Return (X, Y) of the center of cell containing provided text 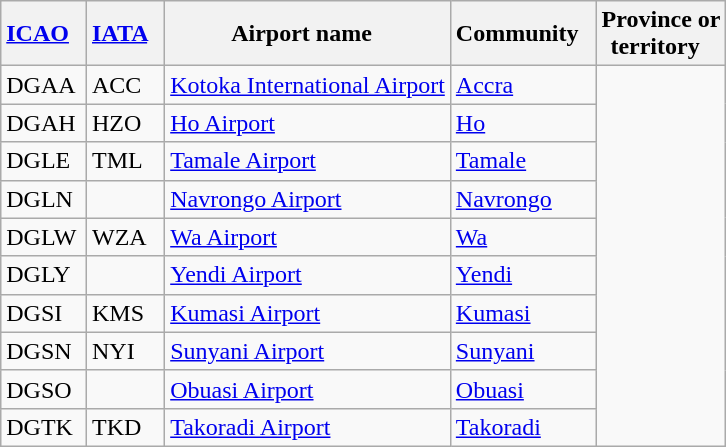
DGSI (44, 313)
Takoradi (523, 427)
Ho (523, 123)
Tamale Airport (308, 161)
DGAA (44, 85)
Navrongo Airport (308, 199)
Navrongo (523, 199)
DGLY (44, 275)
Province orterritory (661, 34)
Community (523, 34)
Kotoka International Airport (308, 85)
Ho Airport (308, 123)
Takoradi Airport (308, 427)
TKD (125, 427)
TML (125, 161)
NYI (125, 351)
Sunyani Airport (308, 351)
Yendi Airport (308, 275)
DGSN (44, 351)
DGLN (44, 199)
ACC (125, 85)
ICAO (44, 34)
DGTK (44, 427)
KMS (125, 313)
HZO (125, 123)
Obuasi Airport (308, 389)
Wa Airport (308, 237)
WZA (125, 237)
DGLW (44, 237)
Kumasi (523, 313)
Tamale (523, 161)
Kumasi Airport (308, 313)
IATA (125, 34)
DGAH (44, 123)
Yendi (523, 275)
Airport name (308, 34)
DGSO (44, 389)
DGLE (44, 161)
Obuasi (523, 389)
Wa (523, 237)
Accra (523, 85)
Sunyani (523, 351)
